Locate the cell with the specified text and output its [x, y] center coordinate. 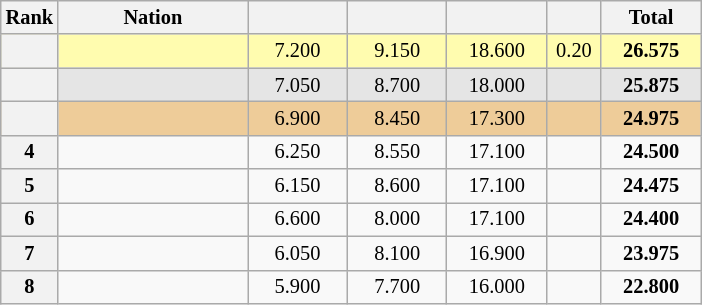
17.300 [497, 118]
6.600 [298, 219]
16.000 [497, 287]
7.200 [298, 51]
7.700 [397, 287]
4 [30, 152]
25.875 [651, 85]
24.500 [651, 152]
18.000 [497, 85]
6.150 [298, 186]
6 [30, 219]
23.975 [651, 253]
16.900 [497, 253]
8.700 [397, 85]
26.575 [651, 51]
6.050 [298, 253]
6.250 [298, 152]
Total [651, 17]
Rank [30, 17]
6.900 [298, 118]
8.000 [397, 219]
8.100 [397, 253]
8 [30, 287]
24.400 [651, 219]
18.600 [497, 51]
24.475 [651, 186]
9.150 [397, 51]
24.975 [651, 118]
8.550 [397, 152]
8.600 [397, 186]
8.450 [397, 118]
0.20 [574, 51]
Nation [153, 17]
7 [30, 253]
7.050 [298, 85]
22.800 [651, 287]
5.900 [298, 287]
5 [30, 186]
